Find where the given text appears and provide that cell's center as [x, y] coordinate. 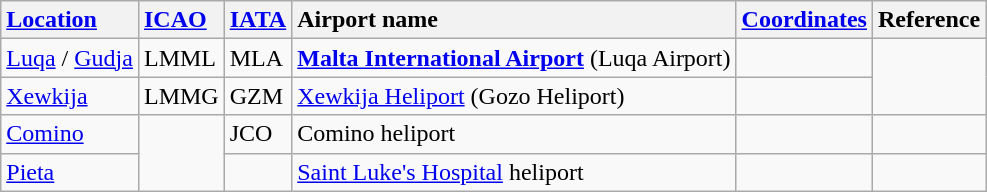
MLA [258, 58]
Xewkija Heliport (Gozo Heliport) [514, 96]
Xewkija [70, 96]
Luqa / Gudja [70, 58]
LMMG [181, 96]
Coordinates [804, 20]
Location [70, 20]
ICAO [181, 20]
Saint Luke's Hospital heliport [514, 172]
Reference [928, 20]
Airport name [514, 20]
Comino heliport [514, 134]
Pieta [70, 172]
IATA [258, 20]
Malta International Airport (Luqa Airport) [514, 58]
JCO [258, 134]
GZM [258, 96]
Comino [70, 134]
LMML [181, 58]
